Locate the cell with the specified text and output its (x, y) center coordinate. 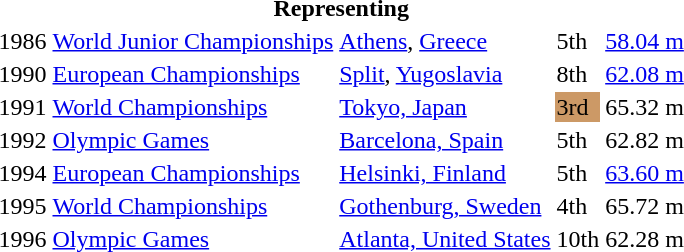
World Junior Championships (193, 41)
3rd (578, 107)
Tokyo, Japan (445, 107)
8th (578, 74)
Helsinki, Finland (445, 173)
Olympic Games (193, 140)
Barcelona, Spain (445, 140)
Gothenburg, Sweden (445, 206)
Athens, Greece (445, 41)
Split, Yugoslavia (445, 74)
4th (578, 206)
